Locate the cell with the specified text and output its [X, Y] center coordinate. 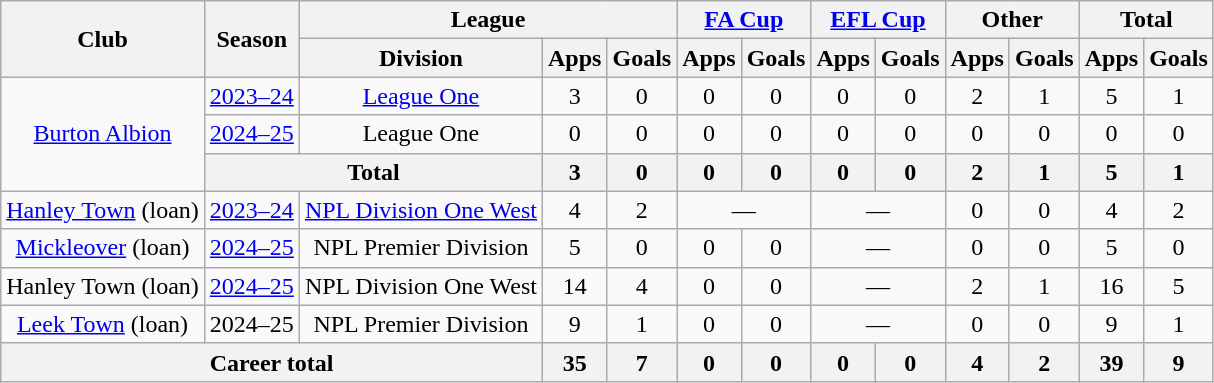
35 [575, 362]
7 [642, 362]
14 [575, 286]
League [488, 20]
Other [1012, 20]
16 [1111, 286]
Mickleover (loan) [103, 248]
Division [420, 58]
Club [103, 39]
Career total [272, 362]
Leek Town (loan) [103, 324]
EFL Cup [878, 20]
FA Cup [744, 20]
Season [252, 39]
Burton Albion [103, 134]
39 [1111, 362]
